Detect which cell encompasses the target text, then output its [x, y] center coordinate. 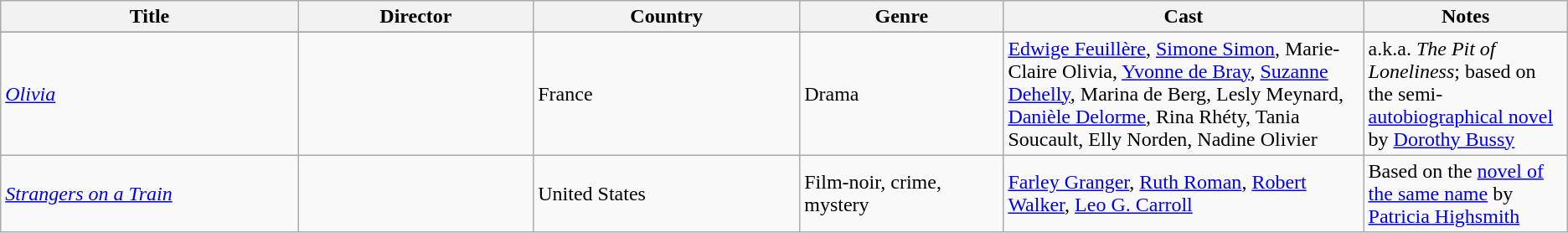
Director [415, 17]
Genre [901, 17]
Cast [1184, 17]
United States [667, 194]
Film-noir, crime, mystery [901, 194]
Based on the novel of the same name by Patricia Highsmith [1466, 194]
a.k.a. The Pit of Loneliness; based on the semi-autobiographical novel by Dorothy Bussy [1466, 94]
Country [667, 17]
Title [149, 17]
Notes [1466, 17]
Olivia [149, 94]
Strangers on a Train [149, 194]
Drama [901, 94]
France [667, 94]
Farley Granger, Ruth Roman, Robert Walker, Leo G. Carroll [1184, 194]
